Capture the cell that displays the provided text and extract its (x, y) central coordinate. 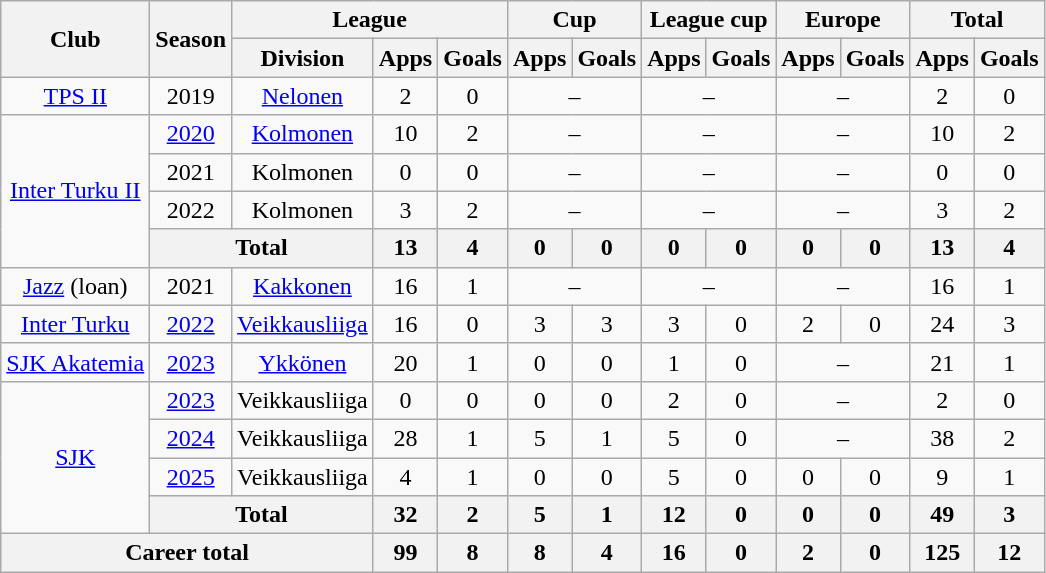
2024 (191, 438)
TPS II (76, 96)
21 (942, 362)
9 (942, 477)
League cup (709, 20)
Club (76, 39)
49 (942, 515)
2020 (191, 134)
20 (405, 362)
Kakkonen (303, 286)
Inter Turku II (76, 191)
Nelonen (303, 96)
24 (942, 324)
2019 (191, 96)
28 (405, 438)
SJK (76, 457)
Cup (574, 20)
99 (405, 553)
38 (942, 438)
Inter Turku (76, 324)
SJK Akatemia (76, 362)
32 (405, 515)
Division (303, 58)
2025 (191, 477)
League (370, 20)
Season (191, 39)
Career total (188, 553)
Jazz (loan) (76, 286)
Europe (843, 20)
Ykkönen (303, 362)
125 (942, 553)
